For the text-containing cell, return its midpoint in (x, y) coordinate format. 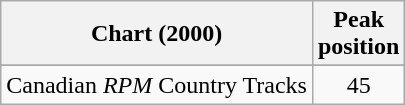
Chart (2000) (157, 34)
Canadian RPM Country Tracks (157, 85)
Peakposition (358, 34)
45 (358, 85)
